Return [x, y] of the center of cell containing provided text 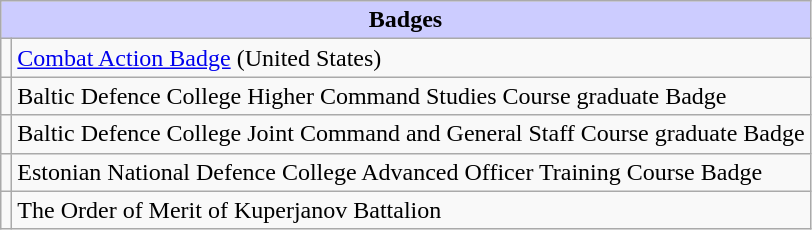
Baltic Defence College Higher Command Studies Course graduate Badge [411, 96]
Baltic Defence College Joint Command and General Staff Course graduate Badge [411, 134]
Combat Action Badge (United States) [411, 58]
The Order of Merit of Kuperjanov Battalion [411, 210]
Estonian National Defence College Advanced Officer Training Course Badge [411, 172]
Badges [406, 20]
